Find where the given text appears and provide that cell's center as (X, Y) coordinate. 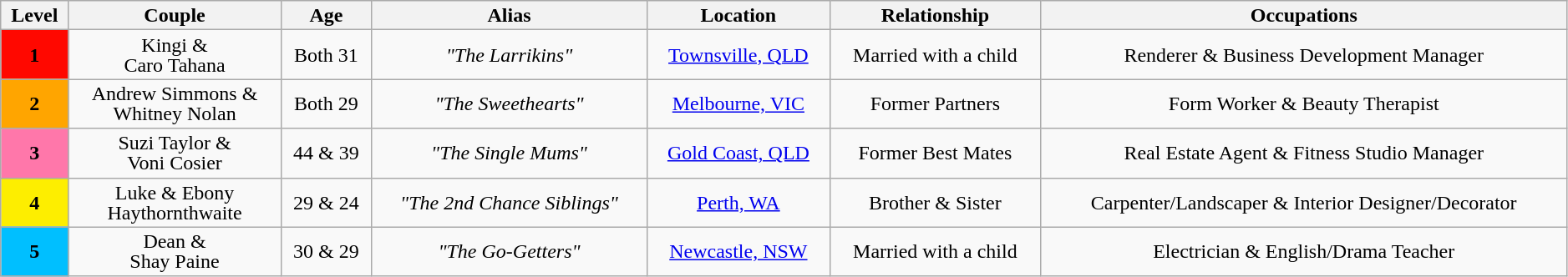
Gold Coast, QLD (738, 154)
Relationship (936, 15)
Couple (175, 15)
4 (35, 202)
Occupations (1303, 15)
Andrew Simmons &Whitney Nolan (175, 103)
Perth, WA (738, 202)
Kingi &Caro Tahana (175, 55)
"The Single Mums" (510, 154)
5 (35, 252)
Townsville, QLD (738, 55)
Alias (510, 15)
44 & 39 (326, 154)
"The Larrikins" (510, 55)
Former Best Mates (936, 154)
"The Go-Getters" (510, 252)
Level (35, 15)
29 & 24 (326, 202)
Dean &Shay Paine (175, 252)
Both 31 (326, 55)
Both 29 (326, 103)
Former Partners (936, 103)
Age (326, 15)
Form Worker & Beauty Therapist (1303, 103)
1 (35, 55)
Carpenter/Landscaper & Interior Designer/Decorator (1303, 202)
Luke & Ebony Haythornthwaite (175, 202)
3 (35, 154)
Renderer & Business Development Manager (1303, 55)
Suzi Taylor &Voni Cosier (175, 154)
Newcastle, NSW (738, 252)
Brother & Sister (936, 202)
Real Estate Agent & Fitness Studio Manager (1303, 154)
30 & 29 (326, 252)
"The Sweethearts" (510, 103)
2 (35, 103)
Electrician & English/Drama Teacher (1303, 252)
Melbourne, VIC (738, 103)
Location (738, 15)
"The 2nd Chance Siblings" (510, 202)
